From the cell containing the given text, extract its center point as (X, Y) coordinate. 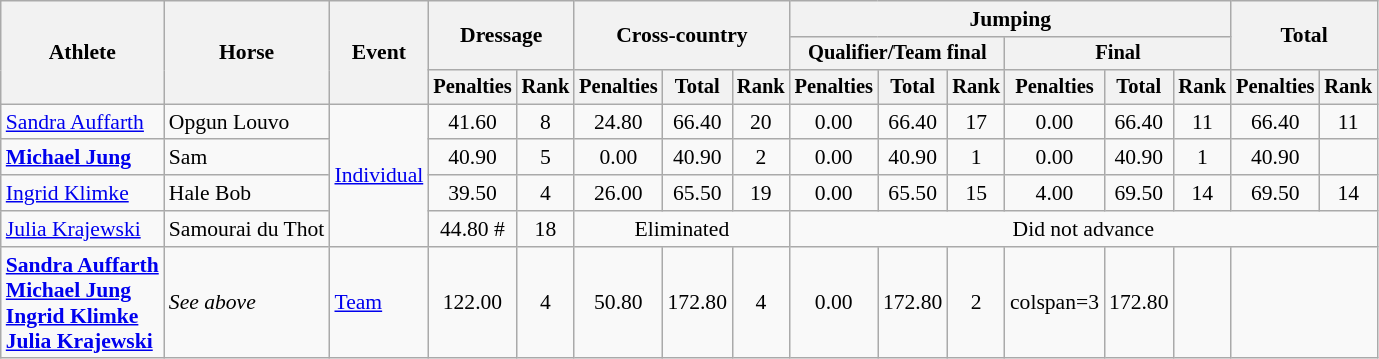
Michael Jung (82, 158)
Jumping (1011, 19)
24.80 (618, 122)
44.80 # (472, 229)
20 (761, 122)
15 (976, 193)
Event (378, 52)
See above (247, 303)
Final (1118, 54)
17 (976, 122)
5 (546, 158)
50.80 (618, 303)
39.50 (472, 193)
Julia Krajewski (82, 229)
Individual (378, 175)
Athlete (82, 52)
Sandra AuffarthMichael JungIngrid KlimkeJulia Krajewski (82, 303)
Sam (247, 158)
Hale Bob (247, 193)
Cross-country (682, 36)
4.00 (1054, 193)
Did not advance (1084, 229)
Qualifier/Team final (898, 54)
18 (546, 229)
Eliminated (682, 229)
19 (761, 193)
Horse (247, 52)
Ingrid Klimke (82, 193)
Opgun Louvo (247, 122)
Sandra Auffarth (82, 122)
26.00 (618, 193)
Team (378, 303)
8 (546, 122)
41.60 (472, 122)
122.00 (472, 303)
Samourai du Thot (247, 229)
Dressage (501, 36)
colspan=3 (1054, 303)
